Provide the (x, y) coordinate of the cell's center where the given text is located.  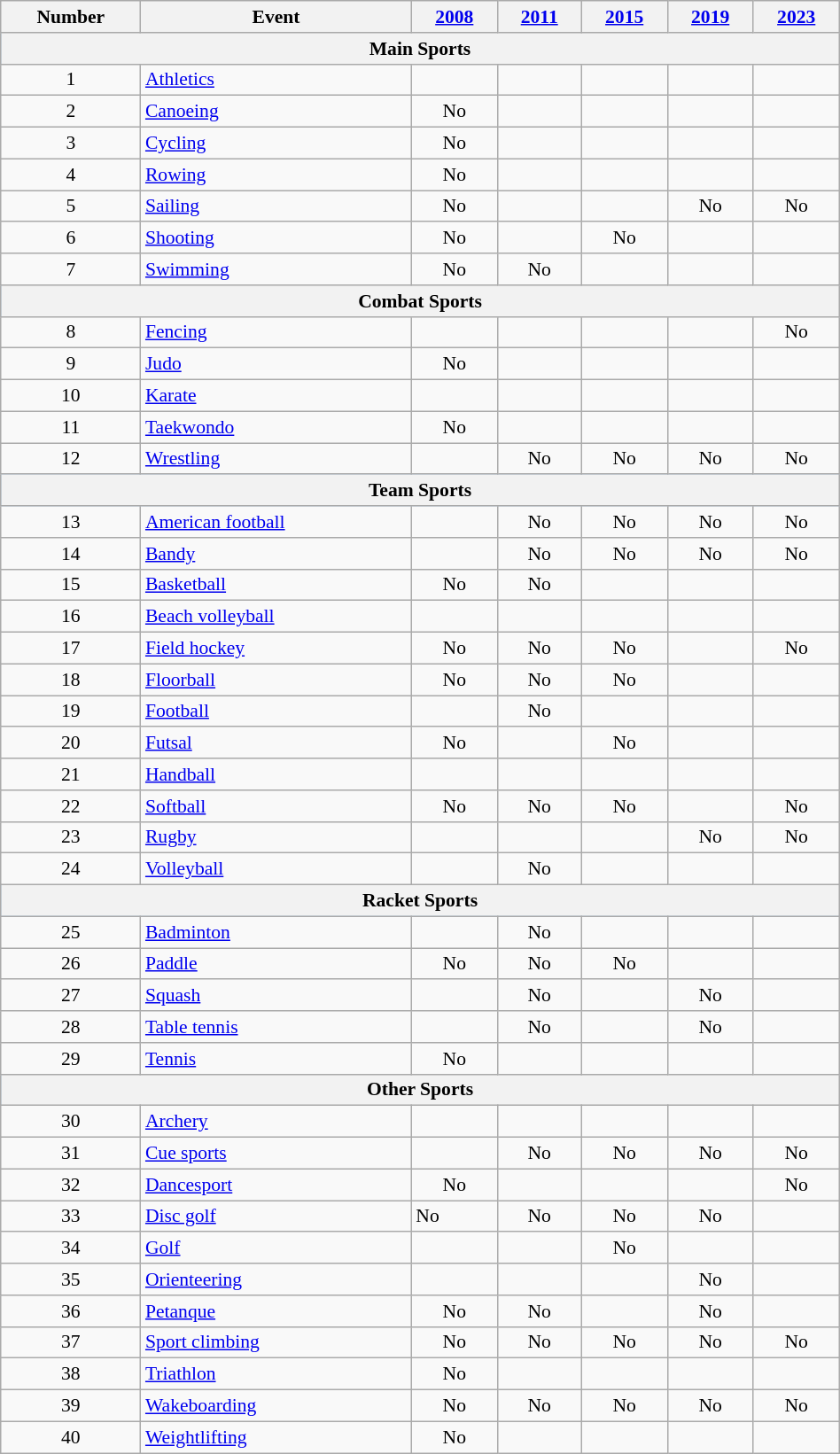
Squash (276, 996)
Basketball (276, 585)
10 (71, 396)
24 (71, 869)
2011 (539, 17)
Sailing (276, 206)
Cycling (276, 144)
17 (71, 649)
7 (71, 269)
12 (71, 459)
Archery (276, 1122)
13 (71, 522)
Other Sports (420, 1090)
39 (71, 1406)
4 (71, 175)
Dancesport (276, 1185)
Rugby (276, 837)
2008 (454, 17)
14 (71, 554)
Athletics (276, 80)
Sport climbing (276, 1342)
8 (71, 332)
Fencing (276, 332)
15 (71, 585)
Event (276, 17)
Wrestling (276, 459)
Team Sports (420, 491)
6 (71, 238)
9 (71, 364)
Main Sports (420, 49)
2015 (624, 17)
30 (71, 1122)
28 (71, 1027)
20 (71, 743)
Badminton (276, 932)
26 (71, 964)
18 (71, 680)
Wakeboarding (276, 1406)
33 (71, 1217)
Table tennis (276, 1027)
25 (71, 932)
Triathlon (276, 1374)
2 (71, 112)
Handball (276, 774)
34 (71, 1248)
Paddle (276, 964)
27 (71, 996)
Field hockey (276, 649)
22 (71, 806)
23 (71, 837)
1 (71, 80)
19 (71, 711)
Weightlifting (276, 1437)
2019 (711, 17)
Rowing (276, 175)
American football (276, 522)
Football (276, 711)
Shooting (276, 238)
Canoeing (276, 112)
32 (71, 1185)
Disc golf (276, 1217)
Number (71, 17)
11 (71, 427)
40 (71, 1437)
Golf (276, 1248)
21 (71, 774)
Racket Sports (420, 901)
Orienteering (276, 1279)
35 (71, 1279)
Combat Sports (420, 301)
2023 (796, 17)
Bandy (276, 554)
31 (71, 1154)
Taekwondo (276, 427)
Beach volleyball (276, 617)
3 (71, 144)
Softball (276, 806)
5 (71, 206)
36 (71, 1311)
Swimming (276, 269)
Futsal (276, 743)
37 (71, 1342)
29 (71, 1059)
38 (71, 1374)
Volleyball (276, 869)
Petanque (276, 1311)
Cue sports (276, 1154)
Floorball (276, 680)
Karate (276, 396)
16 (71, 617)
Tennis (276, 1059)
Judo (276, 364)
